From the cell containing the given text, extract its center point as [x, y] coordinate. 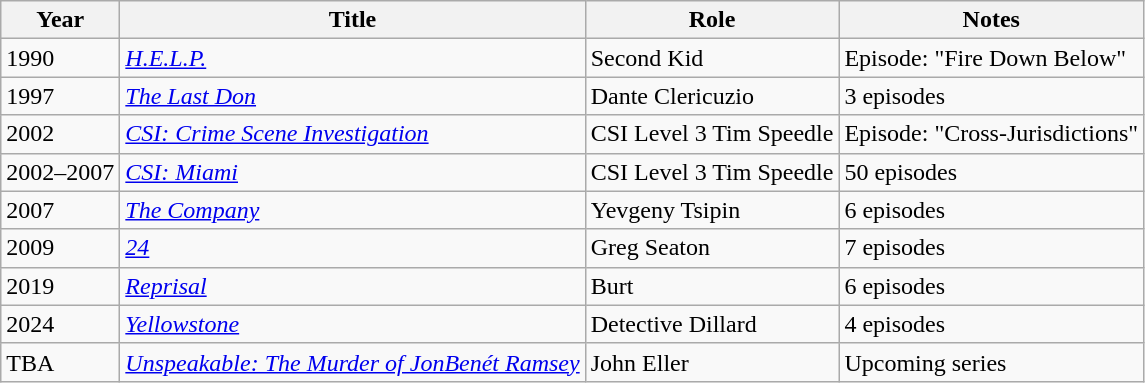
Burt [712, 286]
Reprisal [352, 286]
1997 [60, 96]
50 episodes [992, 172]
CSI: Crime Scene Investigation [352, 134]
Title [352, 20]
Yevgeny Tsipin [712, 210]
4 episodes [992, 324]
The Last Don [352, 96]
Notes [992, 20]
TBA [60, 362]
2002–2007 [60, 172]
Second Kid [712, 58]
John Eller [712, 362]
The Company [352, 210]
Year [60, 20]
Episode: "Fire Down Below" [992, 58]
1990 [60, 58]
H.E.L.P. [352, 58]
2009 [60, 248]
3 episodes [992, 96]
2002 [60, 134]
CSI: Miami [352, 172]
2007 [60, 210]
Greg Seaton [712, 248]
Detective Dillard [712, 324]
2019 [60, 286]
Upcoming series [992, 362]
Dante Clericuzio [712, 96]
Episode: "Cross-Jurisdictions" [992, 134]
Unspeakable: The Murder of JonBenét Ramsey [352, 362]
7 episodes [992, 248]
Role [712, 20]
24 [352, 248]
2024 [60, 324]
Yellowstone [352, 324]
